From the cell containing the given text, extract its center point as [x, y] coordinate. 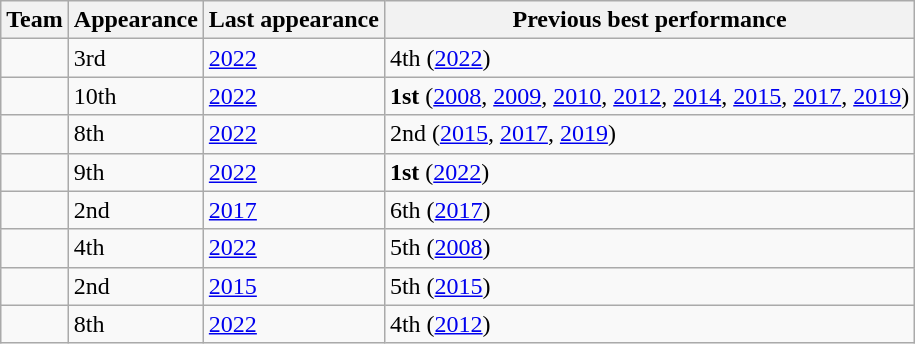
4th [136, 248]
9th [136, 172]
6th (2017) [649, 210]
2nd (2015, 2017, 2019) [649, 134]
Team [35, 20]
Previous best performance [649, 20]
2017 [294, 210]
3rd [136, 58]
1st (2022) [649, 172]
Appearance [136, 20]
5th (2015) [649, 286]
1st (2008, 2009, 2010, 2012, 2014, 2015, 2017, 2019) [649, 96]
5th (2008) [649, 248]
Last appearance [294, 20]
4th (2022) [649, 58]
2015 [294, 286]
10th [136, 96]
4th (2012) [649, 324]
